Scan for the cell matching the given text and deliver its (X, Y) coordinate at center. 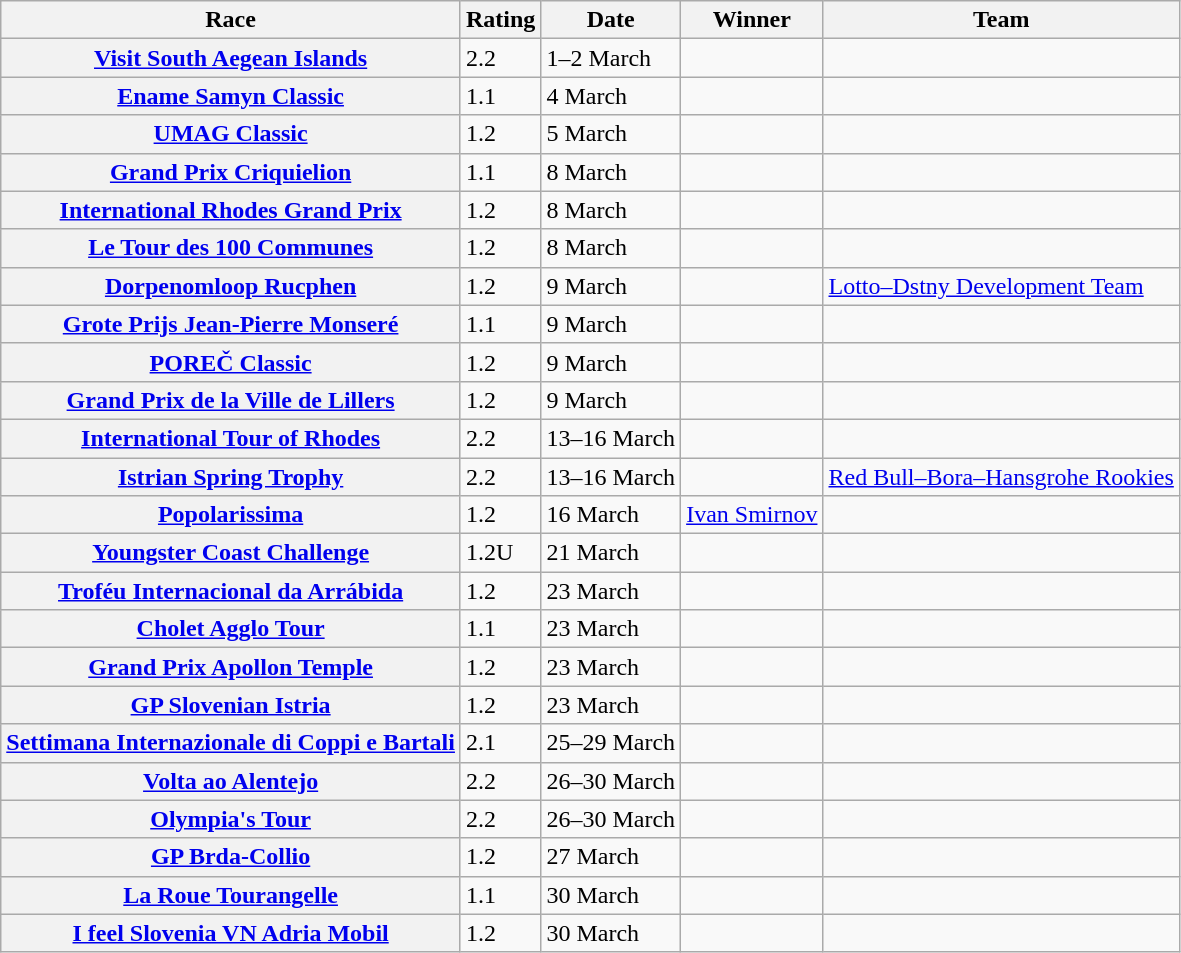
Lotto–Dstny Development Team (1001, 286)
International Rhodes Grand Prix (231, 210)
Ivan Smirnov (752, 515)
Youngster Coast Challenge (231, 553)
27 March (611, 857)
Red Bull–Bora–Hansgrohe Rookies (1001, 477)
Popolarissima (231, 515)
16 March (611, 515)
2.1 (500, 743)
Grand Prix Apollon Temple (231, 667)
Ename Samyn Classic (231, 96)
Visit South Aegean Islands (231, 58)
Grote Prijs Jean-Pierre Monseré (231, 324)
Rating (500, 20)
Volta ao Alentejo (231, 781)
Troféu Internacional da Arrábida (231, 591)
Le Tour des 100 Communes (231, 248)
Race (231, 20)
I feel Slovenia VN Adria Mobil (231, 933)
Winner (752, 20)
Olympia's Tour (231, 819)
1–2 March (611, 58)
International Tour of Rhodes (231, 438)
21 March (611, 553)
Grand Prix de la Ville de Lillers (231, 400)
5 March (611, 134)
POREČ Classic (231, 362)
Grand Prix Criquielion (231, 172)
Cholet Agglo Tour (231, 629)
4 March (611, 96)
Dorpenomloop Rucphen (231, 286)
1.2U (500, 553)
Istrian Spring Trophy (231, 477)
GP Slovenian Istria (231, 705)
Team (1001, 20)
Settimana Internazionale di Coppi e Bartali (231, 743)
Date (611, 20)
UMAG Classic (231, 134)
GP Brda-Collio (231, 857)
La Roue Tourangelle (231, 895)
25–29 March (611, 743)
